Provide the (x, y) coordinate of the cell's center where the given text is located.  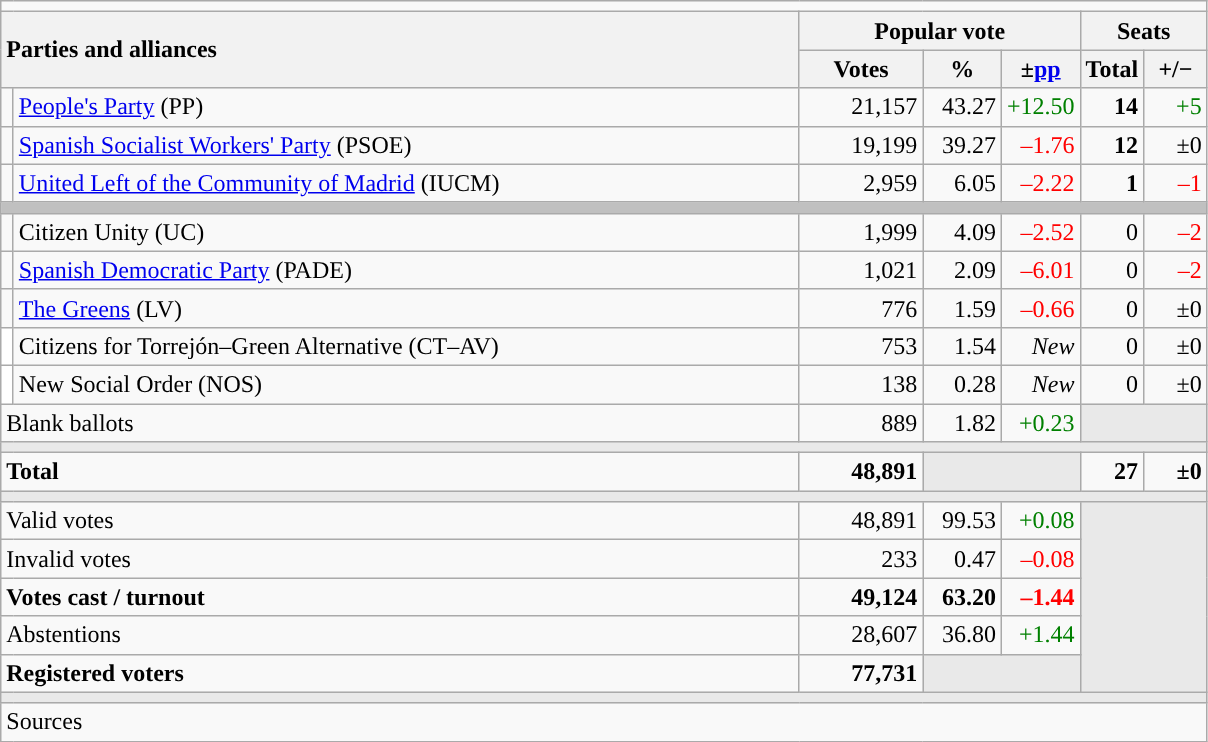
+0.08 (1040, 521)
233 (861, 559)
Parties and alliances (400, 50)
2.09 (962, 270)
+0.23 (1040, 423)
77,731 (861, 673)
14 (1112, 107)
–2.52 (1040, 232)
Seats (1144, 31)
4.09 (962, 232)
1,999 (861, 232)
–0.08 (1040, 559)
Votes cast / turnout (400, 597)
Popular vote (940, 31)
–2.22 (1040, 183)
United Left of the Community of Madrid (IUCM) (406, 183)
6.05 (962, 183)
Valid votes (400, 521)
The Greens (LV) (406, 308)
1.59 (962, 308)
New Social Order (NOS) (406, 384)
776 (861, 308)
% (962, 69)
63.20 (962, 597)
–1.76 (1040, 145)
1.82 (962, 423)
±pp (1040, 69)
19,199 (861, 145)
12 (1112, 145)
28,607 (861, 635)
36.80 (962, 635)
–1 (1176, 183)
Sources (604, 722)
–1.44 (1040, 597)
–0.66 (1040, 308)
–6.01 (1040, 270)
27 (1112, 472)
+12.50 (1040, 107)
99.53 (962, 521)
889 (861, 423)
0.47 (962, 559)
Citizens for Torrejón–Green Alternative (CT–AV) (406, 346)
1,021 (861, 270)
43.27 (962, 107)
+/− (1176, 69)
1 (1112, 183)
Blank ballots (400, 423)
Registered voters (400, 673)
753 (861, 346)
Spanish Socialist Workers' Party (PSOE) (406, 145)
Abstentions (400, 635)
2,959 (861, 183)
138 (861, 384)
1.54 (962, 346)
Spanish Democratic Party (PADE) (406, 270)
21,157 (861, 107)
0.28 (962, 384)
Citizen Unity (UC) (406, 232)
Invalid votes (400, 559)
+1.44 (1040, 635)
39.27 (962, 145)
People's Party (PP) (406, 107)
49,124 (861, 597)
Votes (861, 69)
+5 (1176, 107)
